Extract the [x, y] coordinate from the center of the cell holding the provided text.  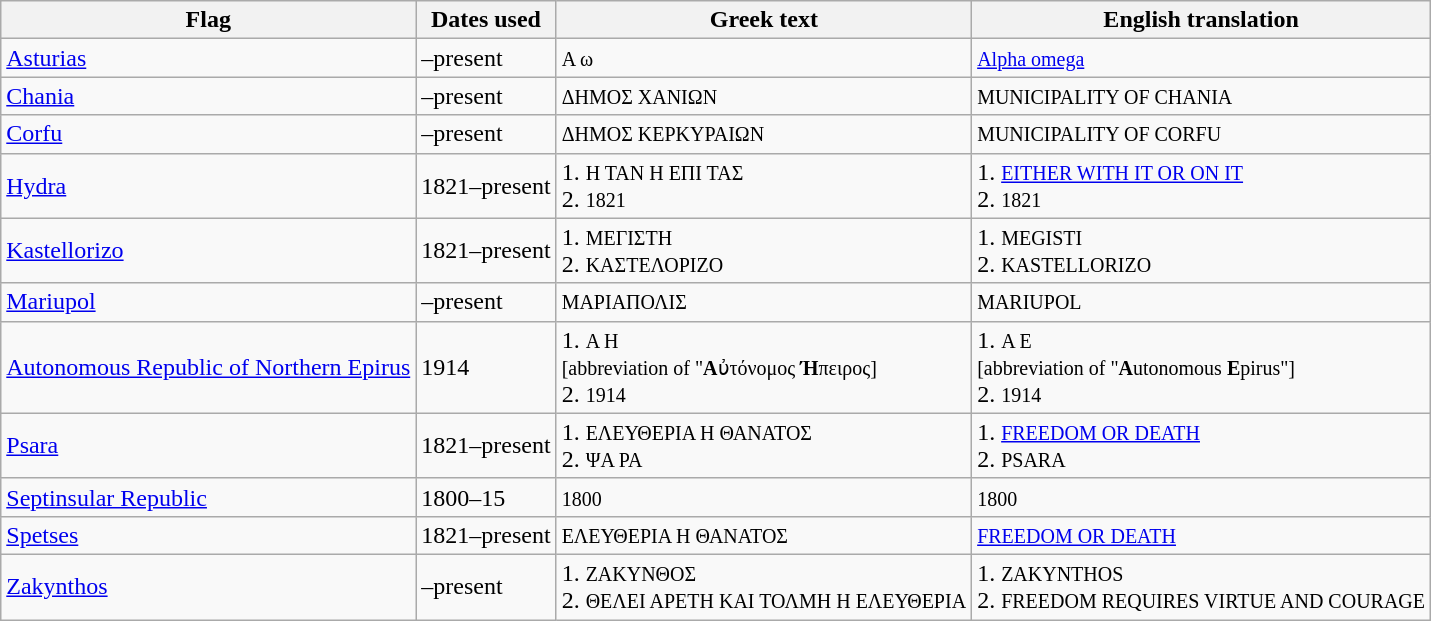
MUNICIPALITY OF CHANIA [1202, 96]
Septinsular Republic [208, 497]
Kastellorizo [208, 250]
Alpha omega [1202, 58]
Spetses [208, 535]
1. Η ΤΑΝ Η ΕΠΙ ΤΑΣ2. 1821 [764, 186]
Mariupol [208, 302]
1. A E[abbreviation of "Autonomous Epirus"]2. 1914 [1202, 367]
MARIUPOL [1202, 302]
MUNICIPALITY OF CORFU [1202, 134]
1. MEGISTI2. KASTELLORIZO [1202, 250]
Corfu [208, 134]
ΔΗΜΟΣ ΧΑΝΙΩΝ [764, 96]
1. ΕΛΕΥΘΕΡΙΑ Η ΘΑΝΑΤΟΣ2. ΨΑ ΡΑ [764, 446]
1. FREEDOM OR DEATH2. PSARA [1202, 446]
Dates used [486, 20]
1. ΜΕΓΙΣΤΗ2. ΚΑΣΤΕΛΟΡΙΖΟ [764, 250]
FREEDOM OR DEATH [1202, 535]
English translation [1202, 20]
Psara [208, 446]
ΕΛΕΥΘΕΡΙΑ Η ΘΑΝΑΤΟΣ [764, 535]
Zakynthos [208, 586]
1. ZAKYNTHOS2. FREEDOM REQUIRES VIRTUE AND COURAGE [1202, 586]
1800–15 [486, 497]
Chania [208, 96]
1914 [486, 367]
ΔΗΜΟΣ ΚΕΡΚΥΡΑΙΩΝ [764, 134]
1. EITHER WITH IT OR ON IT2. 1821 [1202, 186]
1. ΖΑΚΥΝΘΟΣ2. ΘΕΛΕΙ ΑΡΕΤΗ ΚΑΙ ΤΟΛΜΗ Η ΕΛΕΥΘΕΡΙΑ [764, 586]
Hydra [208, 186]
ΜΑΡΙΑΠΟΛΙΣ [764, 302]
Α ω [764, 58]
Greek text [764, 20]
Flag [208, 20]
1. Α Η[abbreviation of "Αὐτόνομος Ήπειρος]2. 1914 [764, 367]
Asturias [208, 58]
Autonomous Republic of Northern Epirus [208, 367]
